For the text-containing cell, return its midpoint in (X, Y) coordinate format. 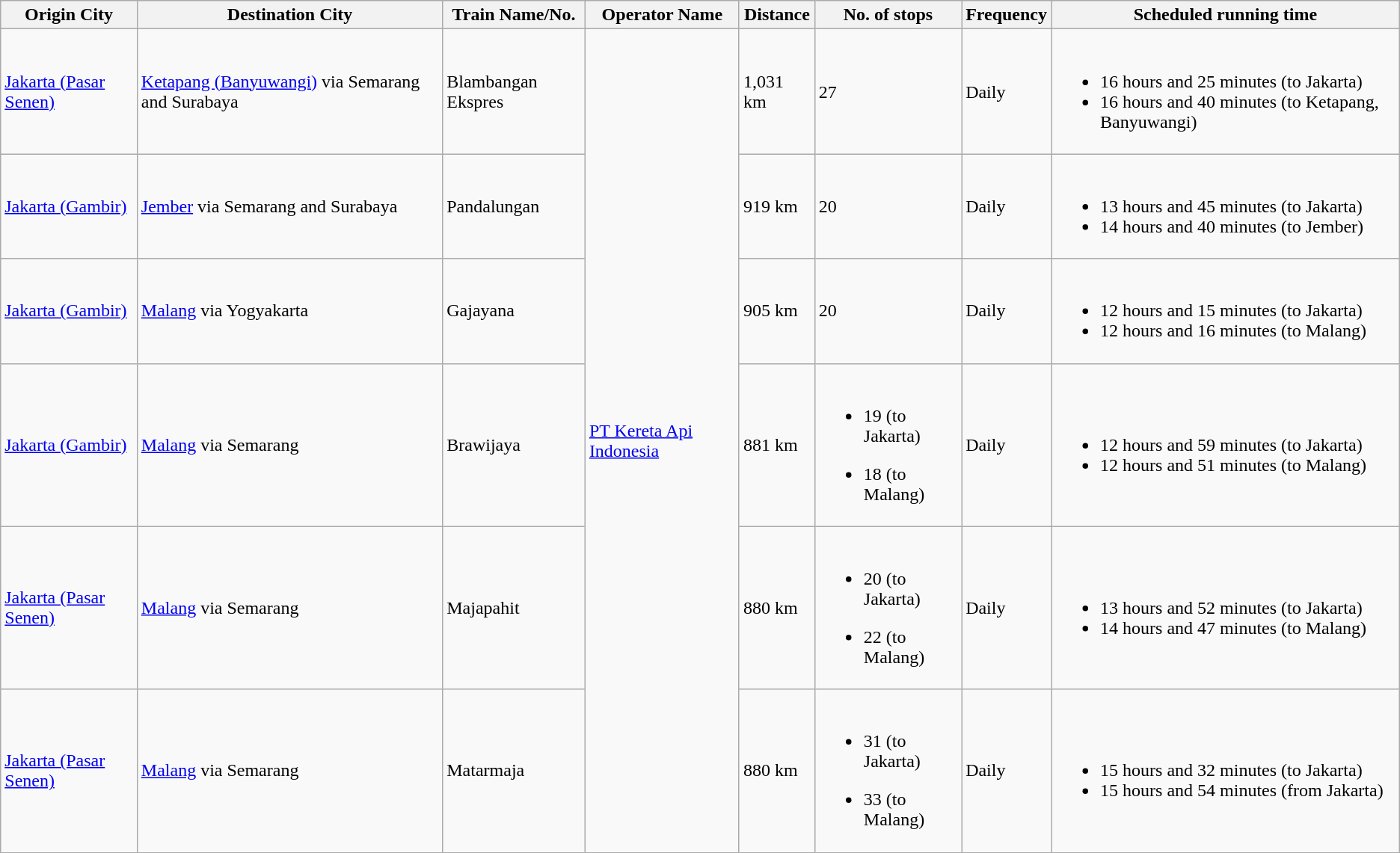
Gajayana (515, 311)
Origin City (69, 15)
31 (to Jakarta)33 (to Malang) (888, 771)
Distance (776, 15)
919 km (776, 206)
905 km (776, 311)
Malang via Yogyakarta (289, 311)
881 km (776, 445)
No. of stops (888, 15)
Operator Name (662, 15)
Brawijaya (515, 445)
Matarmaja (515, 771)
12 hours and 59 minutes (to Jakarta)12 hours and 51 minutes (to Malang) (1226, 445)
Majapahit (515, 608)
13 hours and 45 minutes (to Jakarta)14 hours and 40 minutes (to Jember) (1226, 206)
Scheduled running time (1226, 15)
27 (888, 91)
16 hours and 25 minutes (to Jakarta)16 hours and 40 minutes (to Ketapang, Banyuwangi) (1226, 91)
12 hours and 15 minutes (to Jakarta)12 hours and 16 minutes (to Malang) (1226, 311)
13 hours and 52 minutes (to Jakarta)14 hours and 47 minutes (to Malang) (1226, 608)
Blambangan Ekspres (515, 91)
Pandalungan (515, 206)
Frequency (1007, 15)
Jember via Semarang and Surabaya (289, 206)
Ketapang (Banyuwangi) via Semarang and Surabaya (289, 91)
Destination City (289, 15)
Train Name/No. (515, 15)
20 (to Jakarta)22 (to Malang) (888, 608)
19 (to Jakarta)18 (to Malang) (888, 445)
PT Kereta Api Indonesia (662, 441)
1,031 km (776, 91)
15 hours and 32 minutes (to Jakarta)15 hours and 54 minutes (from Jakarta) (1226, 771)
